Output the [X, Y] coordinate of the center of the cell containing the given text.  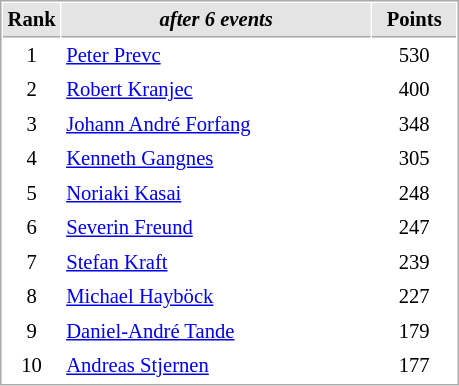
3 [32, 124]
9 [32, 332]
348 [414, 124]
Stefan Kraft [216, 262]
Severin Freund [216, 228]
6 [32, 228]
305 [414, 158]
Daniel-André Tande [216, 332]
179 [414, 332]
177 [414, 366]
Points [414, 20]
Peter Prevc [216, 56]
Johann André Forfang [216, 124]
248 [414, 194]
Kenneth Gangnes [216, 158]
Andreas Stjernen [216, 366]
247 [414, 228]
Michael Hayböck [216, 296]
Robert Kranjec [216, 90]
1 [32, 56]
10 [32, 366]
7 [32, 262]
Noriaki Kasai [216, 194]
239 [414, 262]
400 [414, 90]
2 [32, 90]
5 [32, 194]
Rank [32, 20]
after 6 events [216, 20]
227 [414, 296]
4 [32, 158]
8 [32, 296]
530 [414, 56]
